Scan for the cell matching the given text and deliver its [x, y] coordinate at center. 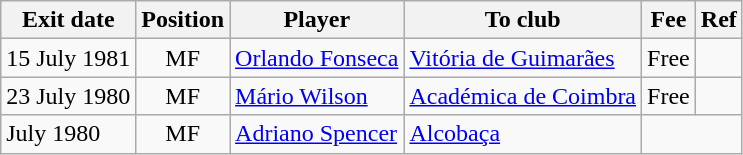
Alcobaça [523, 134]
15 July 1981 [68, 58]
Position [183, 20]
Adriano Spencer [317, 134]
July 1980 [68, 134]
Exit date [68, 20]
Vitória de Guimarães [523, 58]
Académica de Coimbra [523, 96]
Fee [669, 20]
23 July 1980 [68, 96]
Orlando Fonseca [317, 58]
Ref [718, 20]
Mário Wilson [317, 96]
To club [523, 20]
Player [317, 20]
